Find where the given text appears and provide that cell's center as [X, Y] coordinate. 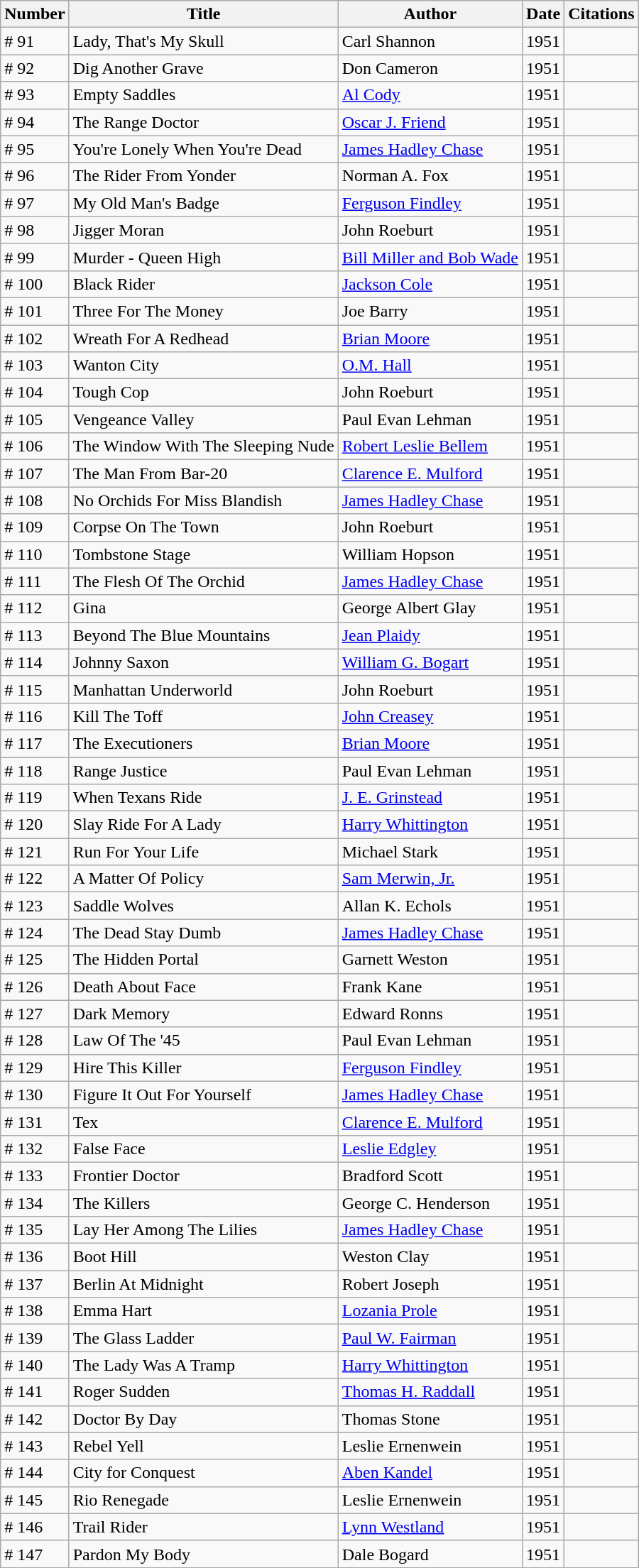
# 102 [35, 339]
Hire This Killer [203, 1068]
Date [544, 14]
# 140 [35, 1365]
Robert Joseph [430, 1284]
# 138 [35, 1311]
Edward Ronns [430, 1014]
# 139 [35, 1338]
City for Conquest [203, 1473]
Empty Saddles [203, 95]
# 129 [35, 1068]
The Rider From Yonder [203, 176]
# 104 [35, 393]
Beyond The Blue Mountains [203, 635]
Michael Stark [430, 852]
# 92 [35, 68]
# 120 [35, 825]
False Face [203, 1148]
# 126 [35, 987]
J. E. Grinstead [430, 798]
# 121 [35, 852]
# 128 [35, 1041]
Trail Rider [203, 1527]
The Glass Ladder [203, 1338]
Aben Kandel [430, 1473]
Dark Memory [203, 1014]
Dale Bogard [430, 1554]
Death About Face [203, 987]
Pardon My Body [203, 1554]
Al Cody [430, 95]
# 127 [35, 1014]
# 113 [35, 635]
Boot Hill [203, 1257]
# 125 [35, 960]
No Orchids For Miss Blandish [203, 500]
# 142 [35, 1419]
Three For The Money [203, 311]
# 122 [35, 879]
Wanton City [203, 366]
The Lady Was A Tramp [203, 1365]
Oscar J. Friend [430, 122]
A Matter Of Policy [203, 879]
Sam Merwin, Jr. [430, 879]
The Man From Bar-20 [203, 473]
Leslie Edgley [430, 1148]
# 115 [35, 689]
William G. Bogart [430, 662]
# 124 [35, 933]
# 147 [35, 1554]
Norman A. Fox [430, 176]
Jackson Cole [430, 284]
Roger Sudden [203, 1392]
William Hopson [430, 554]
# 116 [35, 716]
When Texans Ride [203, 798]
Weston Clay [430, 1257]
# 141 [35, 1392]
# 118 [35, 770]
Jean Plaidy [430, 635]
# 119 [35, 798]
Thomas H. Raddall [430, 1392]
The Window With The Sleeping Nude [203, 446]
Citations [601, 14]
O.M. Hall [430, 366]
# 136 [35, 1257]
# 135 [35, 1230]
# 100 [35, 284]
Range Justice [203, 770]
# 107 [35, 473]
# 144 [35, 1473]
Joe Barry [430, 311]
Paul W. Fairman [430, 1338]
Frontier Doctor [203, 1175]
# 114 [35, 662]
# 101 [35, 311]
# 98 [35, 230]
# 134 [35, 1203]
The Killers [203, 1203]
# 131 [35, 1122]
Corpse On The Town [203, 527]
Figure It Out For Yourself [203, 1095]
# 91 [35, 41]
The Executioners [203, 743]
Tex [203, 1122]
# 105 [35, 420]
Lady, That's My Skull [203, 41]
Dig Another Grave [203, 68]
Bill Miller and Bob Wade [430, 257]
Thomas Stone [430, 1419]
Author [430, 14]
# 146 [35, 1527]
Wreath For A Redhead [203, 339]
You're Lonely When You're Dead [203, 149]
Number [35, 14]
# 108 [35, 500]
Lozania Prole [430, 1311]
Law Of The '45 [203, 1041]
# 123 [35, 906]
George Albert Glay [430, 608]
Frank Kane [430, 987]
Carl Shannon [430, 41]
# 103 [35, 366]
Tombstone Stage [203, 554]
# 143 [35, 1446]
Lynn Westland [430, 1527]
Garnett Weston [430, 960]
Jigger Moran [203, 230]
Don Cameron [430, 68]
The Dead Stay Dumb [203, 933]
# 112 [35, 608]
Kill The Toff [203, 716]
Rio Renegade [203, 1500]
Doctor By Day [203, 1419]
# 111 [35, 581]
Murder - Queen High [203, 257]
Gina [203, 608]
Allan K. Echols [430, 906]
Vengeance Valley [203, 420]
# 145 [35, 1500]
Johnny Saxon [203, 662]
# 94 [35, 122]
# 96 [35, 176]
Robert Leslie Bellem [430, 446]
# 117 [35, 743]
Black Rider [203, 284]
Run For Your Life [203, 852]
# 93 [35, 95]
Manhattan Underworld [203, 689]
Slay Ride For A Lady [203, 825]
The Range Doctor [203, 122]
George C. Henderson [430, 1203]
John Creasey [430, 716]
Tough Cop [203, 393]
Saddle Wolves [203, 906]
# 130 [35, 1095]
Bradford Scott [430, 1175]
# 110 [35, 554]
# 97 [35, 203]
# 132 [35, 1148]
The Flesh Of The Orchid [203, 581]
# 137 [35, 1284]
# 109 [35, 527]
My Old Man's Badge [203, 203]
Berlin At Midnight [203, 1284]
Title [203, 14]
Lay Her Among The Lilies [203, 1230]
Emma Hart [203, 1311]
# 106 [35, 446]
# 95 [35, 149]
# 99 [35, 257]
The Hidden Portal [203, 960]
# 133 [35, 1175]
Rebel Yell [203, 1446]
